Identify which cell holds the provided text, then report its (x, y) central coordinate. 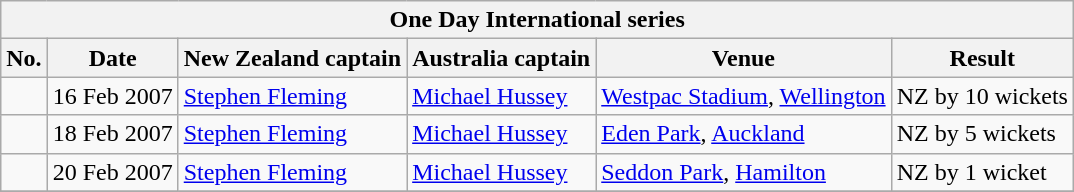
NZ by 10 wickets (982, 96)
Date (112, 58)
NZ by 5 wickets (982, 134)
One Day International series (538, 20)
Australia captain (502, 58)
20 Feb 2007 (112, 172)
NZ by 1 wicket (982, 172)
No. (24, 58)
18 Feb 2007 (112, 134)
16 Feb 2007 (112, 96)
Venue (744, 58)
Westpac Stadium, Wellington (744, 96)
Result (982, 58)
Seddon Park, Hamilton (744, 172)
New Zealand captain (292, 58)
Eden Park, Auckland (744, 134)
